Identify which cell holds the provided text, then report its [X, Y] central coordinate. 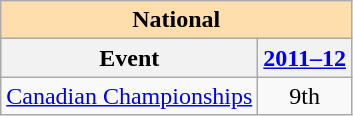
National [176, 20]
Canadian Championships [130, 96]
Event [130, 58]
9th [305, 96]
2011–12 [305, 58]
